Provide the [X, Y] coordinate of the cell's center where the given text is located.  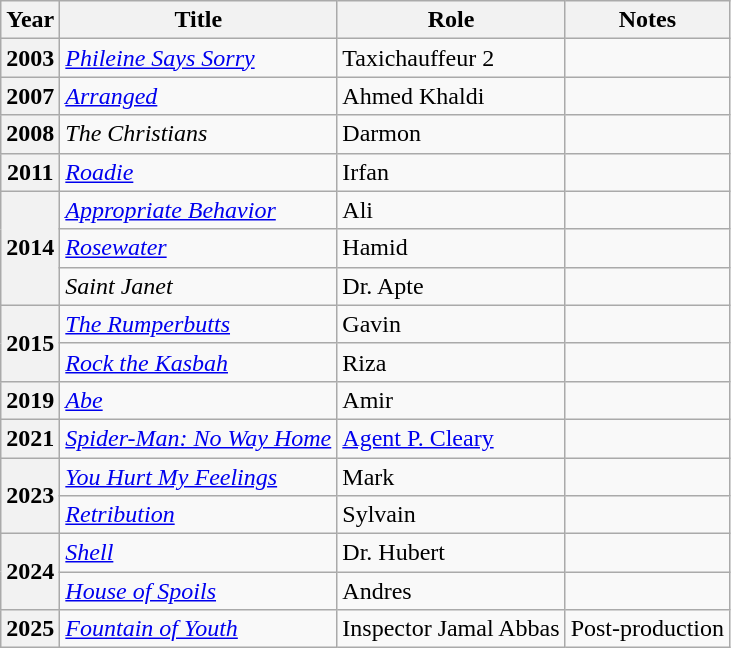
Retribution [198, 515]
Dr. Hubert [451, 553]
Amir [451, 400]
2011 [30, 172]
Inspector Jamal Abbas [451, 629]
House of Spoils [198, 591]
Dr. Apte [451, 286]
Darmon [451, 134]
Arranged [198, 96]
Irfan [451, 172]
2019 [30, 400]
Fountain of Youth [198, 629]
Abe [198, 400]
The Rumperbutts [198, 324]
Ali [451, 210]
Shell [198, 553]
Agent P. Cleary [451, 438]
Year [30, 20]
Rock the Kasbah [198, 362]
Title [198, 20]
Ahmed Khaldi [451, 96]
2023 [30, 496]
2021 [30, 438]
Rosewater [198, 248]
Appropriate Behavior [198, 210]
Riza [451, 362]
2024 [30, 572]
Mark [451, 477]
Saint Janet [198, 286]
2015 [30, 343]
2008 [30, 134]
2025 [30, 629]
Taxichauffeur 2 [451, 58]
Andres [451, 591]
Spider-Man: No Way Home [198, 438]
2014 [30, 248]
The Christians [198, 134]
2003 [30, 58]
Hamid [451, 248]
Sylvain [451, 515]
You Hurt My Feelings [198, 477]
Roadie [198, 172]
Post-production [647, 629]
Gavin [451, 324]
Notes [647, 20]
Phileine Says Sorry [198, 58]
Role [451, 20]
2007 [30, 96]
